Provide the [X, Y] coordinate of the cell's center where the given text is located.  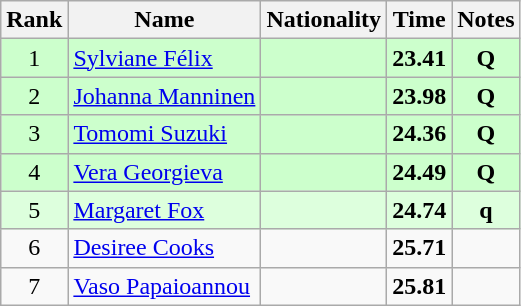
Tomomi Suzuki [164, 134]
2 [34, 96]
6 [34, 248]
4 [34, 172]
Nationality [324, 20]
Margaret Fox [164, 210]
Desiree Cooks [164, 248]
Vera Georgieva [164, 172]
7 [34, 286]
24.74 [420, 210]
3 [34, 134]
Name [164, 20]
q [486, 210]
1 [34, 58]
25.81 [420, 286]
Rank [34, 20]
Notes [486, 20]
Sylviane Félix [164, 58]
5 [34, 210]
Time [420, 20]
24.36 [420, 134]
Vaso Papaioannou [164, 286]
25.71 [420, 248]
23.98 [420, 96]
23.41 [420, 58]
24.49 [420, 172]
Johanna Manninen [164, 96]
